Output the (x, y) coordinate of the center of the cell containing the given text.  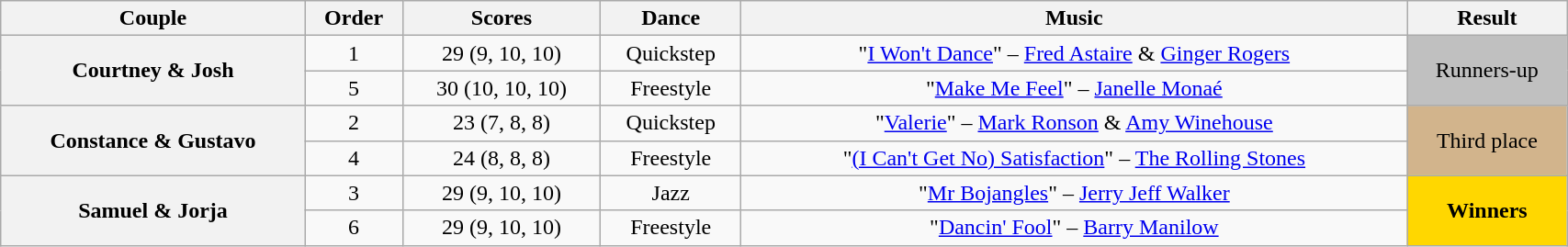
30 (10, 10, 10) (502, 88)
23 (7, 8, 8) (502, 123)
"Make Me Feel" – Janelle Monaé (1075, 88)
Couple (152, 18)
Dance (671, 18)
4 (354, 158)
5 (354, 88)
24 (8, 8, 8) (502, 158)
Result (1487, 18)
"I Won't Dance" – Fred Astaire & Ginger Rogers (1075, 53)
Courtney & Josh (152, 71)
"Dancin' Fool" – Barry Manilow (1075, 228)
Jazz (671, 193)
Order (354, 18)
2 (354, 123)
1 (354, 53)
6 (354, 228)
Constance & Gustavo (152, 140)
"Valerie" – Mark Ronson & Amy Winehouse (1075, 123)
Music (1075, 18)
3 (354, 193)
Third place (1487, 140)
Samuel & Jorja (152, 210)
"Mr Bojangles" – Jerry Jeff Walker (1075, 193)
Runners-up (1487, 71)
Winners (1487, 210)
"(I Can't Get No) Satisfaction" – The Rolling Stones (1075, 158)
Scores (502, 18)
